Detect which cell encompasses the target text, then output its [x, y] center coordinate. 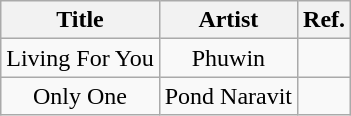
Phuwin [228, 58]
Artist [228, 20]
Living For You [80, 58]
Pond Naravit [228, 96]
Ref. [324, 20]
Only One [80, 96]
Title [80, 20]
